Identify which cell holds the provided text, then report its [X, Y] central coordinate. 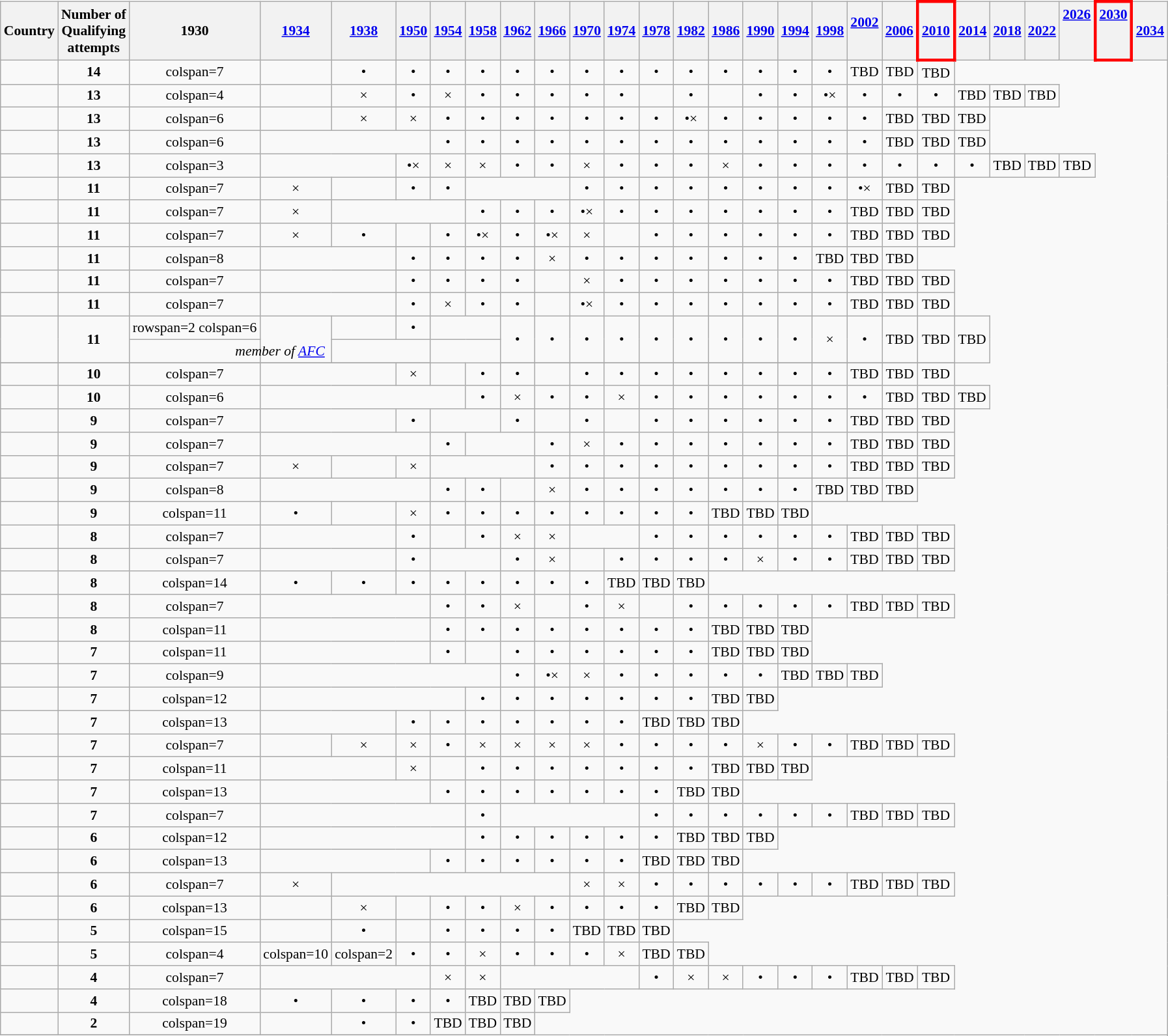
2014 [973, 31]
colspan=14 [195, 583]
1970 [587, 31]
2018 [1007, 31]
colspan=19 [195, 1024]
1982 [691, 31]
1994 [796, 31]
2030 [1113, 31]
1998 [829, 31]
1986 [725, 31]
colspan=15 [195, 931]
colspan=3 [195, 165]
2010 [936, 31]
1954 [448, 31]
1978 [656, 31]
1974 [621, 31]
2002 [865, 31]
1966 [552, 31]
member of AFC [280, 351]
2034 [1150, 31]
1934 [296, 31]
1958 [483, 31]
2022 [1042, 31]
Number of Qualifyingattempts [94, 31]
1930 [195, 31]
2006 [900, 31]
colspan=10 [296, 955]
14 [94, 72]
colspan=9 [195, 676]
rowspan=2 colspan=6 [195, 328]
1962 [517, 31]
1950 [413, 31]
2026 [1077, 31]
colspan=18 [195, 1001]
1990 [760, 31]
1938 [363, 31]
Country [29, 31]
2 [94, 1024]
colspan=2 [363, 955]
